Identify which cell holds the provided text, then report its (x, y) central coordinate. 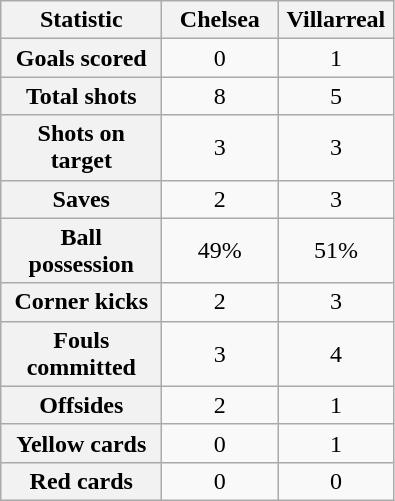
Yellow cards (82, 443)
Fouls committed (82, 354)
Statistic (82, 20)
49% (220, 250)
8 (220, 96)
Saves (82, 199)
Chelsea (220, 20)
Red cards (82, 481)
4 (336, 354)
Offsides (82, 405)
Corner kicks (82, 302)
5 (336, 96)
51% (336, 250)
Total shots (82, 96)
Shots on target (82, 148)
Ball possession (82, 250)
Goals scored (82, 58)
Villarreal (336, 20)
